Provide the (X, Y) coordinate of the cell's center where the given text is located.  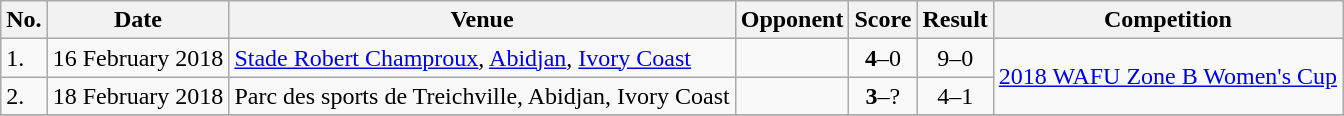
4–1 (955, 96)
Parc des sports de Treichville, Abidjan, Ivory Coast (482, 96)
Date (138, 20)
Competition (1168, 20)
Opponent (792, 20)
3–? (883, 96)
2. (24, 96)
16 February 2018 (138, 58)
Score (883, 20)
Result (955, 20)
No. (24, 20)
2018 WAFU Zone B Women's Cup (1168, 77)
18 February 2018 (138, 96)
9–0 (955, 58)
Venue (482, 20)
Stade Robert Champroux, Abidjan, Ivory Coast (482, 58)
4–0 (883, 58)
1. (24, 58)
